Detect which cell encompasses the target text, then output its [X, Y] center coordinate. 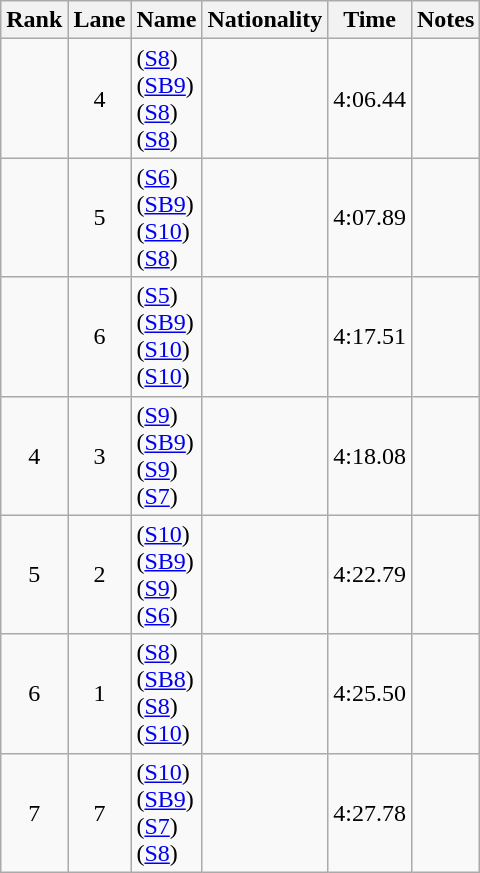
(S5) (SB9) (S10) (S10) [166, 336]
4:07.89 [370, 218]
Lane [100, 20]
3 [100, 456]
2 [100, 574]
Notes [445, 20]
4:06.44 [370, 98]
(S10) (SB9) (S7) (S8) [166, 812]
4:27.78 [370, 812]
4:22.79 [370, 574]
4:25.50 [370, 694]
Name [166, 20]
Nationality [265, 20]
Time [370, 20]
1 [100, 694]
(S9) (SB9) (S9) (S7) [166, 456]
(S8) (SB9) (S8) (S8) [166, 98]
(S8) (SB8) (S8) (S10) [166, 694]
4:17.51 [370, 336]
4:18.08 [370, 456]
(S6) (SB9) (S10) (S8) [166, 218]
Rank [34, 20]
(S10) (SB9) (S9) (S6) [166, 574]
